Capture the cell that displays the provided text and extract its (x, y) central coordinate. 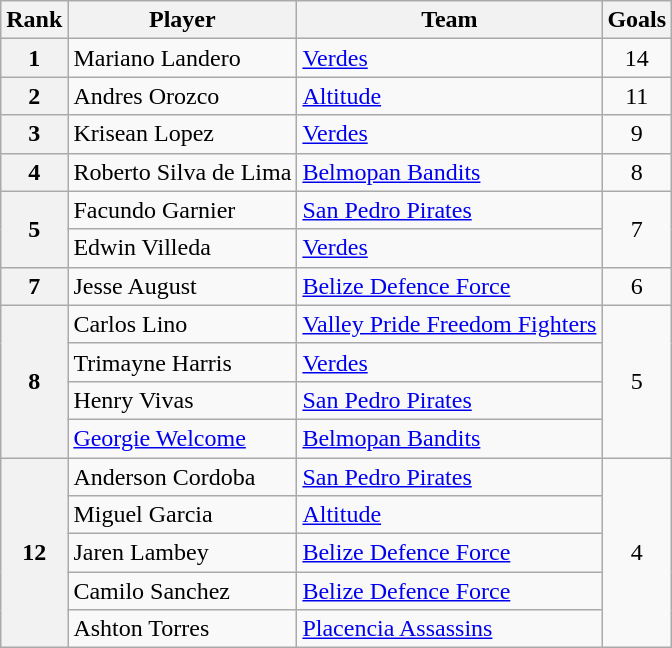
Placencia Assassins (450, 629)
Rank (34, 20)
6 (637, 286)
Krisean Lopez (182, 134)
Jaren Lambey (182, 553)
Edwin Villeda (182, 248)
Georgie Welcome (182, 438)
Valley Pride Freedom Fighters (450, 324)
9 (637, 134)
Anderson Cordoba (182, 477)
Facundo Garnier (182, 210)
Player (182, 20)
Trimayne Harris (182, 362)
Carlos Lino (182, 324)
Goals (637, 20)
Camilo Sanchez (182, 591)
Team (450, 20)
Henry Vivas (182, 400)
3 (34, 134)
12 (34, 553)
Mariano Landero (182, 58)
Jesse August (182, 286)
Andres Orozco (182, 96)
14 (637, 58)
2 (34, 96)
1 (34, 58)
11 (637, 96)
Roberto Silva de Lima (182, 172)
Miguel Garcia (182, 515)
Ashton Torres (182, 629)
